Extract the (X, Y) coordinate from the center of the cell holding the provided text.  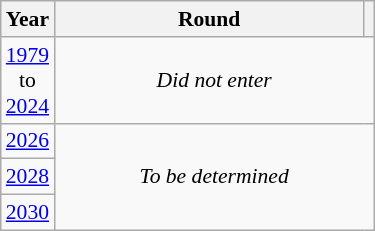
2028 (28, 177)
Round (209, 19)
2030 (28, 213)
2026 (28, 141)
1979to2024 (28, 80)
Year (28, 19)
Did not enter (214, 80)
To be determined (214, 176)
